Return (x, y) of the center of cell containing provided text 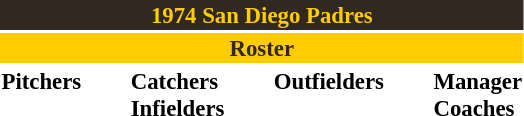
1974 San Diego Padres (262, 15)
Roster (262, 48)
